Provide the [X, Y] coordinate of the cell's center where the given text is located.  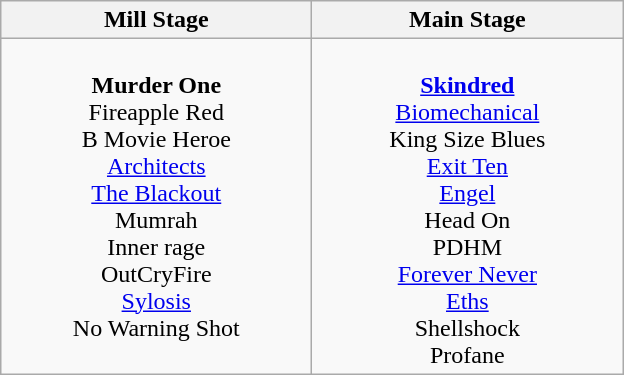
Mill Stage [156, 20]
Main Stage [468, 20]
Murder One Fireapple Red B Movie Heroe Architects The Blackout Mumrah Inner rage OutCryFire Sylosis No Warning Shot [156, 206]
Skindred Biomechanical King Size Blues Exit Ten Engel Head On PDHM Forever Never Eths Shellshock Profane [468, 206]
